Locate the cell with the specified text and output its [x, y] center coordinate. 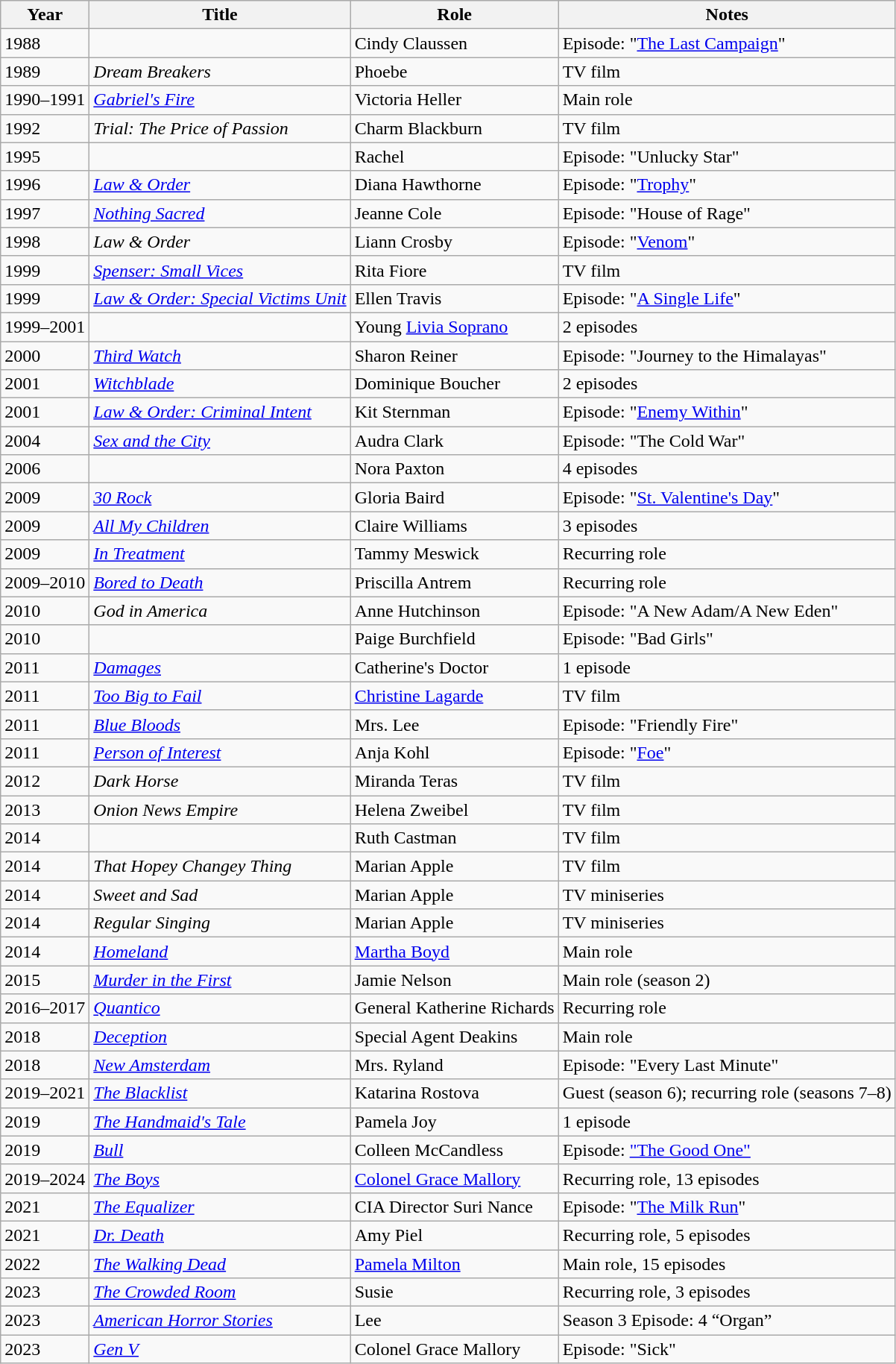
Sharon Reiner [455, 356]
The Boys [220, 1178]
2016–2017 [45, 1008]
Episode: "Friendly Fire" [727, 724]
Pamela Joy [455, 1122]
Paige Burchfield [455, 639]
Martha Boyd [455, 952]
Dream Breakers [220, 72]
Homeland [220, 952]
4 episodes [727, 469]
Regular Singing [220, 923]
Main role (season 2) [727, 980]
Claire Williams [455, 526]
Cindy Claussen [455, 43]
Dr. Death [220, 1235]
2012 [45, 781]
Gabriel's Fire [220, 100]
Episode: "Unlucky Star" [727, 157]
Jeanne Cole [455, 213]
Witchblade [220, 384]
Episode: "The Good One" [727, 1150]
2019–2024 [45, 1178]
Ellen Travis [455, 298]
Anne Hutchinson [455, 611]
Bull [220, 1150]
Sweet and Sad [220, 895]
Onion News Empire [220, 809]
Christine Lagarde [455, 696]
Victoria Heller [455, 100]
Bored to Death [220, 582]
2013 [45, 809]
Guest (season 6); recurring role (seasons 7–8) [727, 1093]
American Horror Stories [220, 1321]
Trial: The Price of Passion [220, 128]
1999–2001 [45, 327]
Nothing Sacred [220, 213]
Main role, 15 episodes [727, 1264]
Episode: "Every Last Minute" [727, 1065]
Catherine's Doctor [455, 667]
Episode: "The Milk Run" [727, 1207]
Pamela Milton [455, 1264]
Lee [455, 1321]
New Amsterdam [220, 1065]
Anja Kohl [455, 752]
Too Big to Fail [220, 696]
Young Livia Soprano [455, 327]
Nora Paxton [455, 469]
1989 [45, 72]
2004 [45, 441]
Rita Fiore [455, 270]
Law & Order: Special Victims Unit [220, 298]
1990–1991 [45, 100]
Law & Order: Criminal Intent [220, 412]
1997 [45, 213]
Susie [455, 1292]
Sex and the City [220, 441]
Helena Zweibel [455, 809]
30 Rock [220, 497]
1995 [45, 157]
Damages [220, 667]
Episode: "Trophy" [727, 185]
Third Watch [220, 356]
Miranda Teras [455, 781]
2015 [45, 980]
1998 [45, 242]
Jamie Nelson [455, 980]
Episode: "Enemy Within" [727, 412]
Dominique Boucher [455, 384]
CIA Director Suri Nance [455, 1207]
Audra Clark [455, 441]
2006 [45, 469]
Diana Hawthorne [455, 185]
Tammy Meswick [455, 554]
Episode: "A Single Life" [727, 298]
Recurring role, 5 episodes [727, 1235]
Episode: "House of Rage" [727, 213]
2022 [45, 1264]
Episode: "Foe" [727, 752]
Role [455, 15]
Katarina Rostova [455, 1093]
Episode: "A New Adam/A New Eden" [727, 611]
Spenser: Small Vices [220, 270]
Phoebe [455, 72]
Colleen McCandless [455, 1150]
Gloria Baird [455, 497]
The Handmaid's Tale [220, 1122]
Episode: "Bad Girls" [727, 639]
Kit Sternman [455, 412]
2019–2021 [45, 1093]
2000 [45, 356]
Episode: "Venom" [727, 242]
That Hopey Changey Thing [220, 867]
The Equalizer [220, 1207]
Ruth Castman [455, 838]
Deception [220, 1037]
Year [45, 15]
Episode: "Sick" [727, 1349]
God in America [220, 611]
Dark Horse [220, 781]
Blue Bloods [220, 724]
Priscilla Antrem [455, 582]
Notes [727, 15]
Title [220, 15]
Recurring role, 3 episodes [727, 1292]
The Crowded Room [220, 1292]
Person of Interest [220, 752]
Charm Blackburn [455, 128]
1992 [45, 128]
All My Children [220, 526]
The Blacklist [220, 1093]
Mrs. Ryland [455, 1065]
Rachel [455, 157]
Gen V [220, 1349]
Recurring role, 13 episodes [727, 1178]
General Katherine Richards [455, 1008]
1996 [45, 185]
Mrs. Lee [455, 724]
In Treatment [220, 554]
Liann Crosby [455, 242]
Season 3 Episode: 4 “Organ” [727, 1321]
3 episodes [727, 526]
Episode: "The Cold War" [727, 441]
Amy Piel [455, 1235]
Episode: "Journey to the Himalayas" [727, 356]
Episode: "The Last Campaign" [727, 43]
1988 [45, 43]
Episode: "St. Valentine's Day" [727, 497]
Quantico [220, 1008]
The Walking Dead [220, 1264]
Murder in the First [220, 980]
Special Agent Deakins [455, 1037]
2009–2010 [45, 582]
